From the cell containing the given text, extract its center point as (X, Y) coordinate. 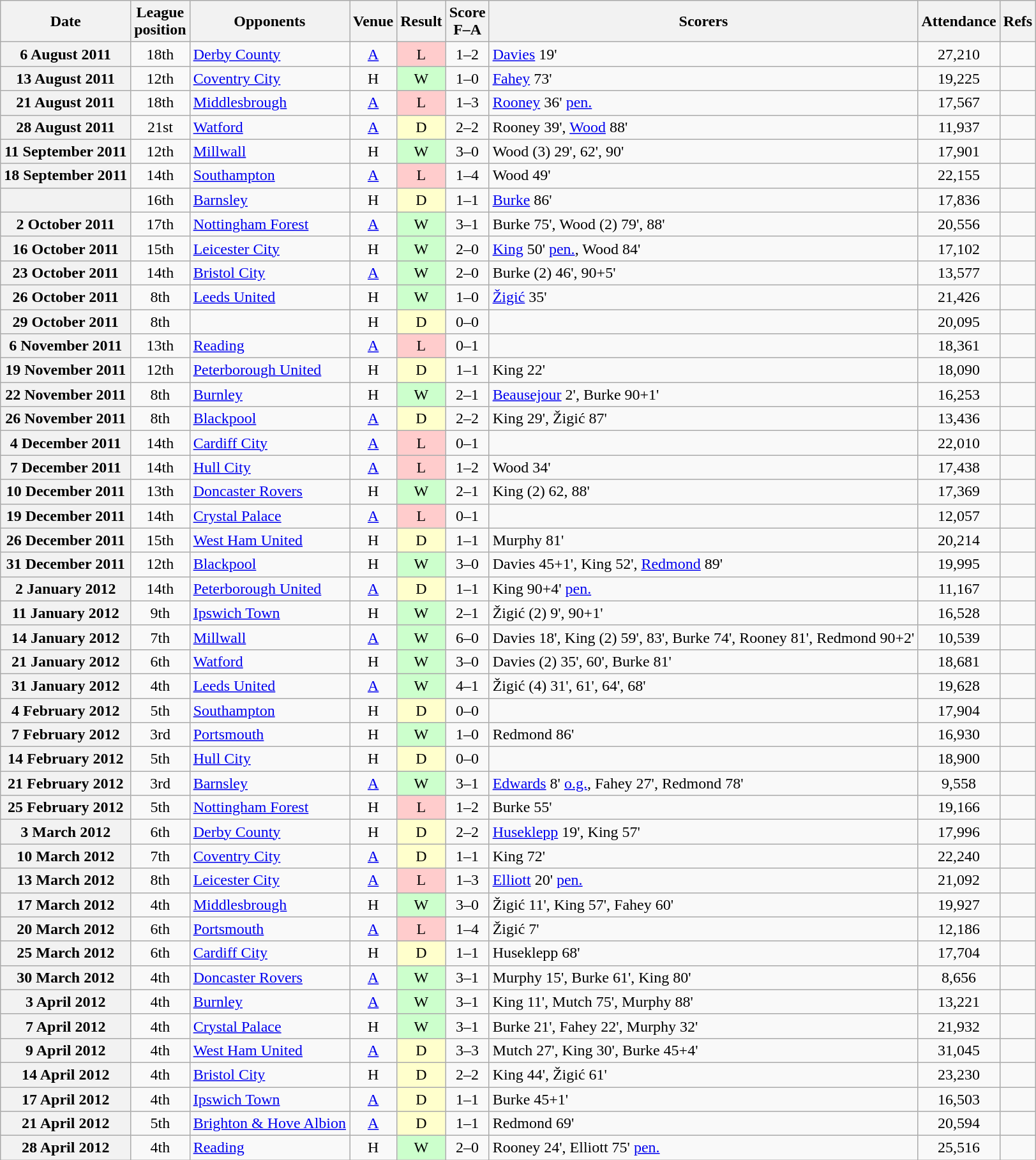
18 September 2011 (66, 176)
11,937 (959, 127)
16th (160, 200)
29 October 2011 (66, 321)
13,577 (959, 273)
Davies 18', King (2) 59', 83', Burke 74', Rooney 81', Redmond 90+2' (703, 637)
21,092 (959, 880)
25 February 2012 (66, 808)
18,361 (959, 346)
25 March 2012 (66, 953)
6 November 2011 (66, 346)
9 April 2012 (66, 1050)
19 November 2011 (66, 370)
King 44', Žigić 61' (703, 1074)
4 December 2011 (66, 443)
Huseklepp 68' (703, 953)
17,438 (959, 467)
17 March 2012 (66, 905)
27,210 (959, 54)
4–1 (467, 686)
18,900 (959, 759)
King 22' (703, 370)
Wood 34' (703, 467)
King 72' (703, 856)
Redmond 86' (703, 735)
20,095 (959, 321)
16,503 (959, 1099)
28 August 2011 (66, 127)
Attendance (959, 22)
31 January 2012 (66, 686)
Murphy 15', Burke 61', King 80' (703, 977)
Rooney 39', Wood 88' (703, 127)
26 October 2011 (66, 297)
Result (421, 22)
King (2) 62, 88' (703, 492)
20 March 2012 (66, 929)
19,628 (959, 686)
17,567 (959, 103)
Rooney 36' pen. (703, 103)
Rooney 24', Elliott 75' pen. (703, 1148)
King 50' pen., Wood 84' (703, 248)
Opponents (269, 22)
King 90+4' pen. (703, 589)
16 October 2011 (66, 248)
King 11', Mutch 75', Murphy 88' (703, 1002)
Davies 45+1', King 52', Redmond 89' (703, 564)
19,166 (959, 808)
Žigić (2) 9', 90+1' (703, 613)
King 29', Žigić 87' (703, 419)
13,436 (959, 419)
Date (66, 22)
17,901 (959, 151)
19,225 (959, 79)
22,010 (959, 443)
11 September 2011 (66, 151)
21,426 (959, 297)
17,369 (959, 492)
26 December 2011 (66, 540)
17,704 (959, 953)
20,556 (959, 224)
Leagueposition (160, 22)
26 November 2011 (66, 419)
3 March 2012 (66, 832)
Burke 55' (703, 808)
22 November 2011 (66, 395)
Huseklepp 19', King 57' (703, 832)
10 December 2011 (66, 492)
Žigić 7' (703, 929)
Burke 75', Wood (2) 79', 88' (703, 224)
Fahey 73' (703, 79)
Brighton & Hove Albion (269, 1124)
Scorers (703, 22)
Žigić 11', King 57', Fahey 60' (703, 905)
7 April 2012 (66, 1026)
10 March 2012 (66, 856)
13 August 2011 (66, 79)
Murphy 81' (703, 540)
Burke 45+1' (703, 1099)
4 February 2012 (66, 711)
6 August 2011 (66, 54)
14 February 2012 (66, 759)
12,057 (959, 516)
21st (160, 127)
30 March 2012 (66, 977)
Žigić 35' (703, 297)
8,656 (959, 977)
17 April 2012 (66, 1099)
19,927 (959, 905)
21,932 (959, 1026)
23,230 (959, 1074)
18,681 (959, 661)
19 December 2011 (66, 516)
7 February 2012 (66, 735)
22,240 (959, 856)
Davies (2) 35', 60', Burke 81' (703, 661)
2 October 2011 (66, 224)
10,539 (959, 637)
Wood 49' (703, 176)
Burke (2) 46', 90+5' (703, 273)
16,930 (959, 735)
17,996 (959, 832)
Edwards 8' o.g., Fahey 27', Redmond 78' (703, 783)
3–3 (467, 1050)
Burke 21', Fahey 22', Murphy 32' (703, 1026)
18,090 (959, 370)
Elliott 20' pen. (703, 880)
11,167 (959, 589)
20,214 (959, 540)
9,558 (959, 783)
14 April 2012 (66, 1074)
21 February 2012 (66, 783)
17,102 (959, 248)
16,253 (959, 395)
Venue (373, 22)
31 December 2011 (66, 564)
ScoreF–A (467, 22)
Žigić (4) 31', 61', 64', 68' (703, 686)
3 April 2012 (66, 1002)
Redmond 69' (703, 1124)
12,186 (959, 929)
28 April 2012 (66, 1148)
20,594 (959, 1124)
16,528 (959, 613)
17th (160, 224)
19,995 (959, 564)
13 March 2012 (66, 880)
Davies 19' (703, 54)
21 August 2011 (66, 103)
23 October 2011 (66, 273)
11 January 2012 (66, 613)
Burke 86' (703, 200)
14 January 2012 (66, 637)
13,221 (959, 1002)
17,904 (959, 711)
25,516 (959, 1148)
2 January 2012 (66, 589)
21 April 2012 (66, 1124)
9th (160, 613)
31,045 (959, 1050)
Mutch 27', King 30', Burke 45+4' (703, 1050)
6–0 (467, 637)
Beausejour 2', Burke 90+1' (703, 395)
21 January 2012 (66, 661)
Refs (1017, 22)
7 December 2011 (66, 467)
22,155 (959, 176)
Wood (3) 29', 62', 90' (703, 151)
17,836 (959, 200)
